Detect which cell encompasses the target text, then output its [x, y] center coordinate. 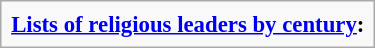
Lists of religious leaders by century: [188, 24]
